Return (x, y) of the center of cell containing provided text 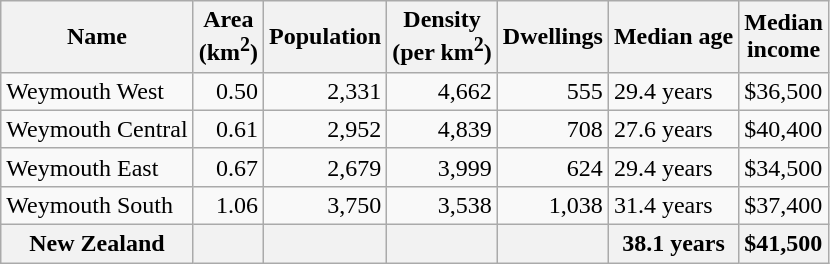
1.06 (228, 205)
Density(per km2) (442, 37)
0.61 (228, 129)
$41,500 (784, 244)
3,750 (326, 205)
New Zealand (97, 244)
38.1 years (673, 244)
Weymouth East (97, 167)
2,952 (326, 129)
27.6 years (673, 129)
2,331 (326, 91)
Weymouth West (97, 91)
Dwellings (552, 37)
Weymouth South (97, 205)
1,038 (552, 205)
4,662 (442, 91)
Name (97, 37)
0.50 (228, 91)
31.4 years (673, 205)
$37,400 (784, 205)
0.67 (228, 167)
624 (552, 167)
555 (552, 91)
Median age (673, 37)
$36,500 (784, 91)
708 (552, 129)
$40,400 (784, 129)
Population (326, 37)
3,538 (442, 205)
3,999 (442, 167)
Area(km2) (228, 37)
$34,500 (784, 167)
Weymouth Central (97, 129)
2,679 (326, 167)
Medianincome (784, 37)
4,839 (442, 129)
